Capture the cell that displays the provided text and extract its (x, y) central coordinate. 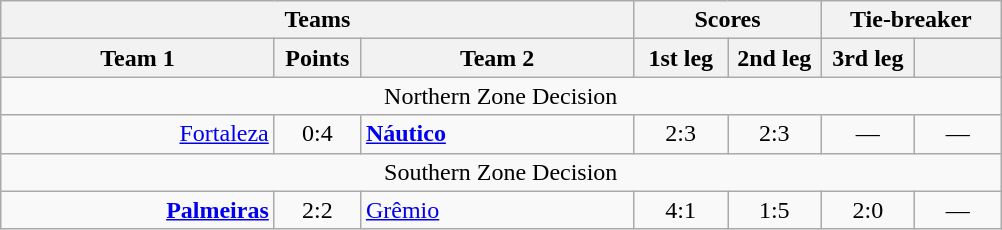
Teams (318, 20)
1:5 (775, 210)
0:4 (317, 134)
2:0 (868, 210)
Palmeiras (138, 210)
3rd leg (868, 58)
Grêmio (497, 210)
Southern Zone Decision (501, 172)
Team 1 (138, 58)
Points (317, 58)
Northern Zone Decision (501, 96)
Náutico (497, 134)
4:1 (681, 210)
Scores (728, 20)
2nd leg (775, 58)
1st leg (681, 58)
Team 2 (497, 58)
2:2 (317, 210)
Fortaleza (138, 134)
Tie-breaker (911, 20)
